Pinpoint the cell where the given text exists, returning its [x, y] midpoint coordinate. 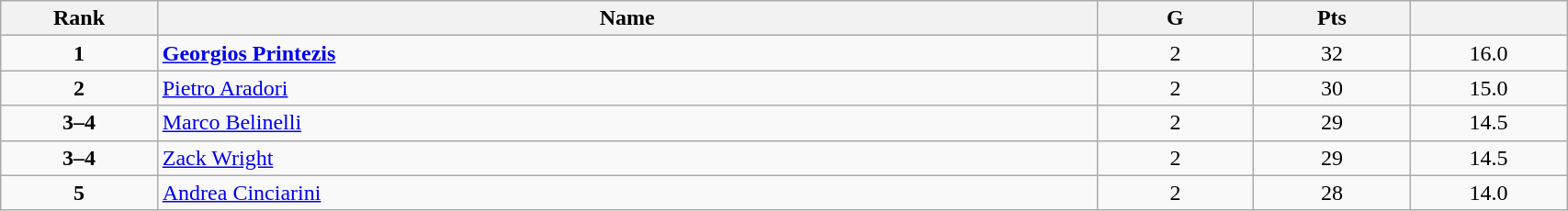
Pts [1332, 18]
Pietro Aradori [626, 88]
28 [1332, 193]
Rank [79, 18]
30 [1332, 88]
1 [79, 53]
Georgios Printezis [626, 53]
Marco Belinelli [626, 123]
14.0 [1488, 193]
Zack Wright [626, 158]
G [1175, 18]
5 [79, 193]
16.0 [1488, 53]
15.0 [1488, 88]
Name [626, 18]
32 [1332, 53]
Andrea Cinciarini [626, 193]
